Find where the given text appears and provide that cell's center as (X, Y) coordinate. 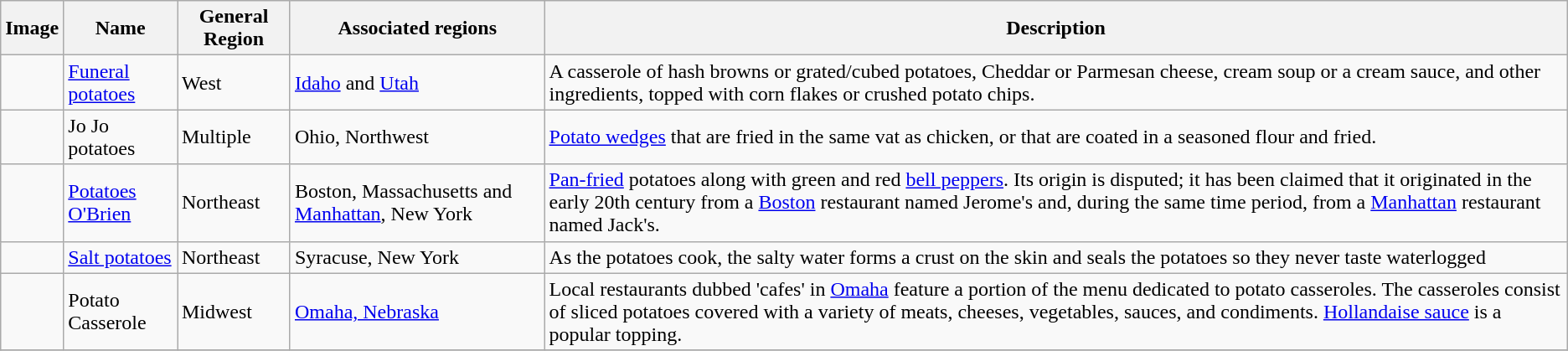
Image (32, 28)
Omaha, Nebraska (417, 312)
Salt potatoes (121, 257)
Associated regions (417, 28)
Description (1055, 28)
As the potatoes cook, the salty water forms a crust on the skin and seals the potatoes so they never taste waterlogged (1055, 257)
Midwest (235, 312)
Potatoes O'Brien (121, 203)
West (235, 82)
Syracuse, New York (417, 257)
Multiple (235, 137)
Potato Casserole (121, 312)
Jo Jo potatoes (121, 137)
Boston, Massachusetts and Manhattan, New York (417, 203)
Potato wedges that are fried in the same vat as chicken, or that are coated in a seasoned flour and fried. (1055, 137)
Funeral potatoes (121, 82)
Name (121, 28)
Idaho and Utah (417, 82)
General Region (235, 28)
Ohio, Northwest (417, 137)
